Identify which cell holds the provided text, then report its (X, Y) central coordinate. 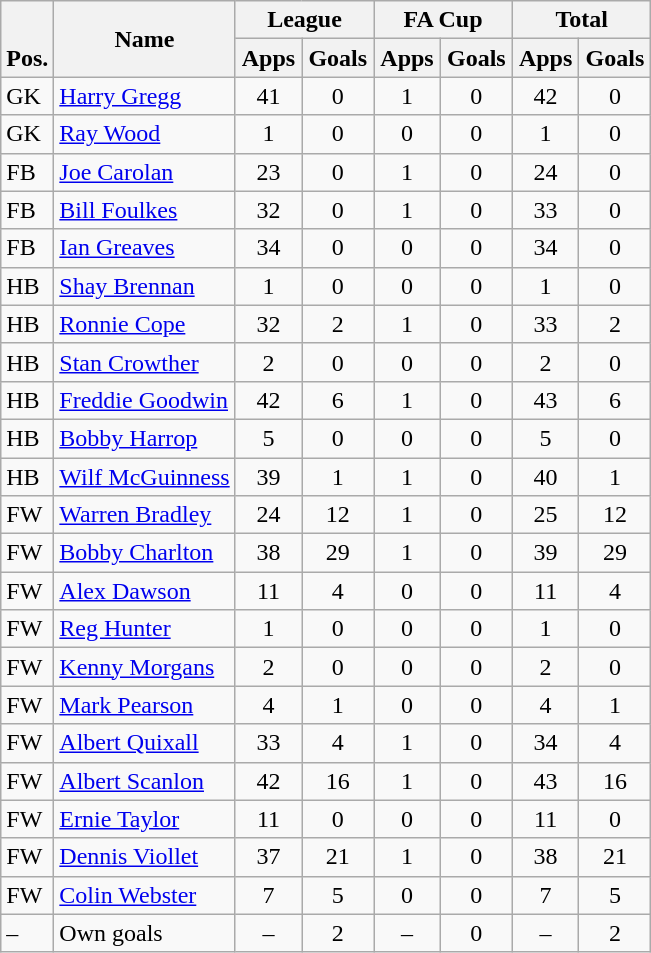
Wilf McGuinness (144, 477)
Kenny Morgans (144, 667)
Albert Quixall (144, 743)
Ian Greaves (144, 248)
Ray Wood (144, 134)
Colin Webster (144, 895)
Name (144, 39)
Warren Bradley (144, 515)
Total (582, 20)
FA Cup (444, 20)
Albert Scanlon (144, 781)
Harry Gregg (144, 96)
40 (546, 477)
Shay Brennan (144, 286)
Ronnie Cope (144, 324)
Stan Crowther (144, 362)
Ernie Taylor (144, 819)
Dennis Viollet (144, 857)
Bobby Charlton (144, 553)
Freddie Goodwin (144, 400)
25 (546, 515)
23 (268, 172)
Bill Foulkes (144, 210)
41 (268, 96)
Bobby Harrop (144, 438)
League (304, 20)
Joe Carolan (144, 172)
Alex Dawson (144, 591)
37 (268, 857)
Own goals (144, 933)
Mark Pearson (144, 705)
Reg Hunter (144, 629)
Pos. (28, 39)
